Determine the [x, y] coordinate at the center of the cell enclosing the given text.  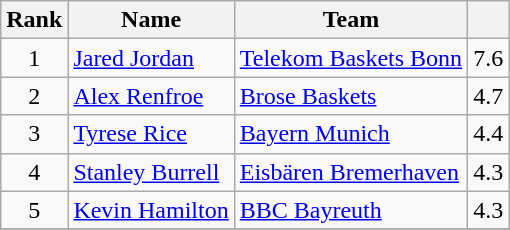
Eisbären Bremerhaven [350, 172]
4.7 [488, 96]
5 [34, 210]
4.4 [488, 134]
Kevin Hamilton [151, 210]
2 [34, 96]
7.6 [488, 58]
Bayern Munich [350, 134]
Name [151, 20]
1 [34, 58]
Brose Baskets [350, 96]
Stanley Burrell [151, 172]
Jared Jordan [151, 58]
Rank [34, 20]
Telekom Baskets Bonn [350, 58]
3 [34, 134]
BBC Bayreuth [350, 210]
4 [34, 172]
Alex Renfroe [151, 96]
Team [350, 20]
Tyrese Rice [151, 134]
